Identify which cell holds the provided text, then report its (X, Y) central coordinate. 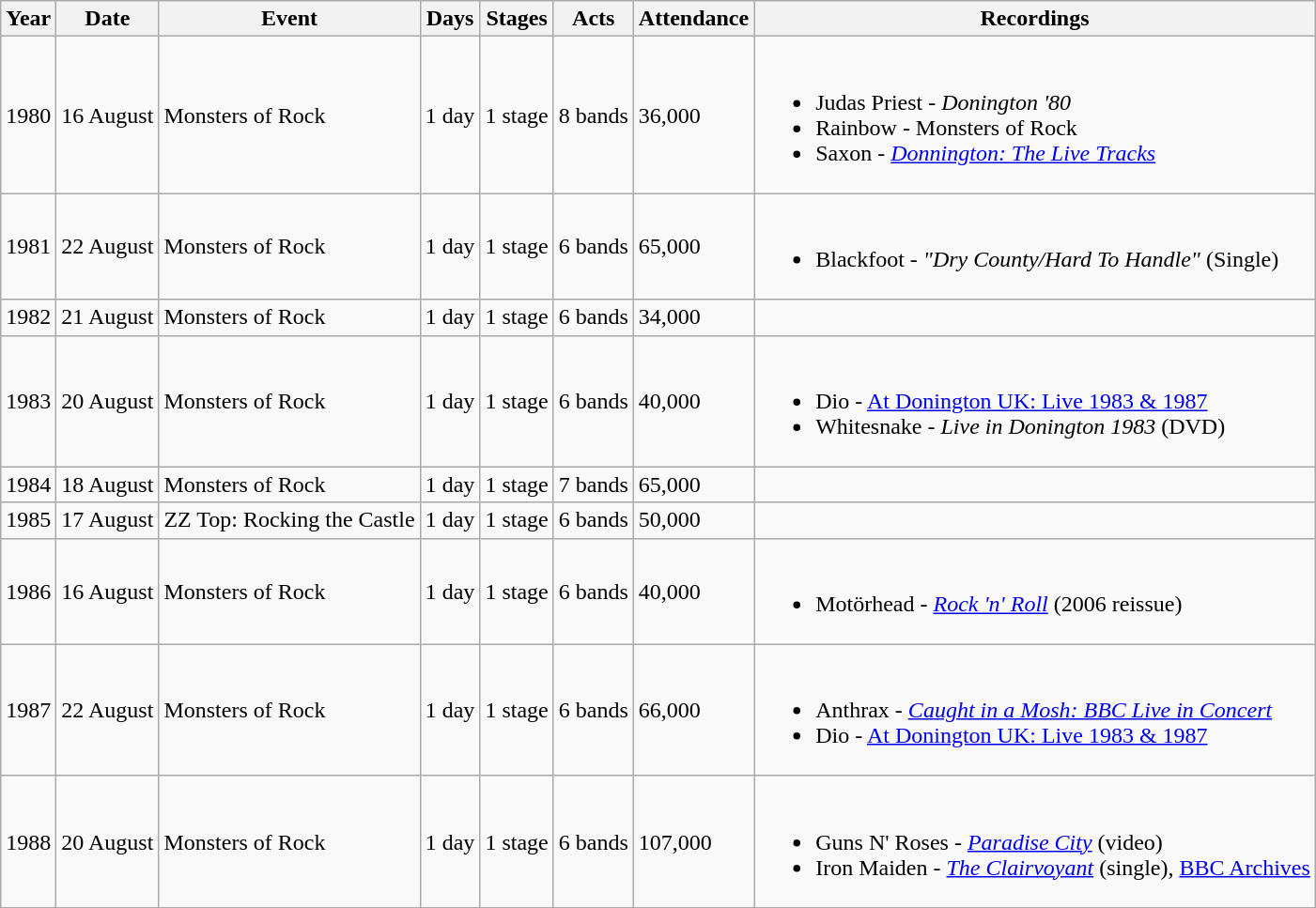
Date (107, 19)
1980 (28, 115)
Year (28, 19)
21 August (107, 317)
1983 (28, 401)
Days (450, 19)
50,000 (693, 520)
Dio - At Donington UK: Live 1983 & 1987Whitesnake - Live in Donington 1983 (DVD) (1035, 401)
Acts (594, 19)
Motörhead - Rock 'n' Roll (2006 reissue) (1035, 592)
1982 (28, 317)
1988 (28, 841)
8 bands (594, 115)
Judas Priest - Donington '80Rainbow - Monsters of RockSaxon - Donnington: The Live Tracks (1035, 115)
Stages (517, 19)
ZZ Top: Rocking the Castle (289, 520)
17 August (107, 520)
107,000 (693, 841)
1985 (28, 520)
1987 (28, 710)
Guns N' Roses - Paradise City (video)Iron Maiden - The Clairvoyant (single), BBC Archives (1035, 841)
Anthrax - Caught in a Mosh: BBC Live in ConcertDio - At Donington UK: Live 1983 & 1987 (1035, 710)
Attendance (693, 19)
34,000 (693, 317)
66,000 (693, 710)
Recordings (1035, 19)
36,000 (693, 115)
7 bands (594, 485)
1981 (28, 246)
1984 (28, 485)
1986 (28, 592)
Event (289, 19)
18 August (107, 485)
Blackfoot - "Dry County/Hard To Handle" (Single) (1035, 246)
